Extract the (X, Y) coordinate from the center of the cell holding the provided text.  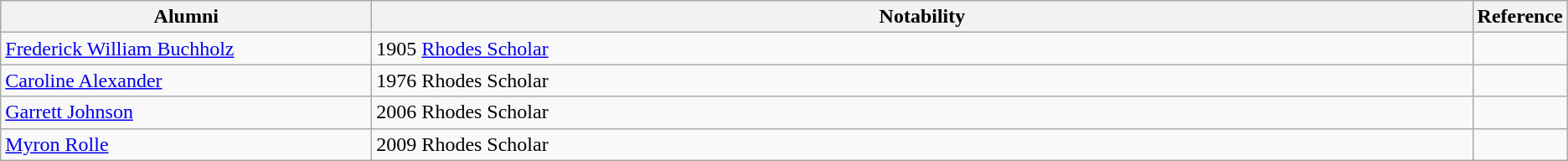
Caroline Alexander (186, 80)
2006 Rhodes Scholar (922, 112)
Myron Rolle (186, 144)
Frederick William Buchholz (186, 49)
1976 Rhodes Scholar (922, 80)
1905 Rhodes Scholar (922, 49)
Alumni (186, 17)
Reference (1519, 17)
Garrett Johnson (186, 112)
Notability (922, 17)
2009 Rhodes Scholar (922, 144)
